Pinpoint the cell where the given text exists, returning its (x, y) midpoint coordinate. 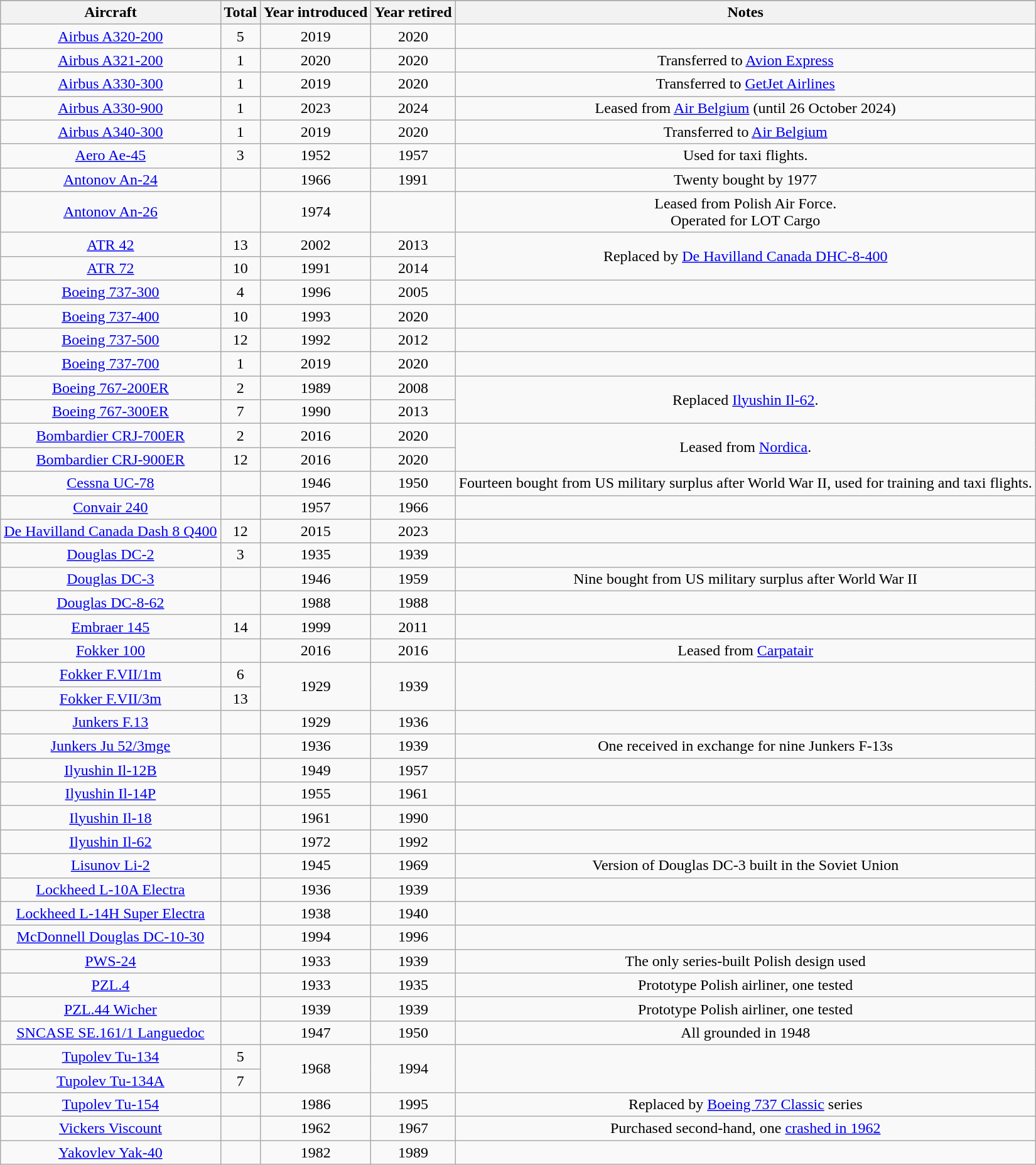
6 (240, 674)
Replaced by Boeing 737 Classic series (745, 1105)
Boeing 737-700 (111, 364)
1952 (316, 156)
Total (240, 13)
Bombardier CRJ-900ER (111, 459)
1995 (413, 1105)
14 (240, 626)
ATR 42 (111, 244)
2014 (413, 268)
Tupolev Tu-134 (111, 1056)
1982 (316, 1152)
1967 (413, 1129)
Airbus A320-200 (111, 36)
Tupolev Tu-134A (111, 1080)
Tupolev Tu-154 (111, 1105)
Ilyushin Il-14P (111, 794)
2012 (413, 340)
Douglas DC-8-62 (111, 603)
Leased from Nordica. (745, 448)
Fokker F.VII/3m (111, 699)
Used for taxi flights. (745, 156)
Boeing 767-300ER (111, 412)
Transferred to Air Belgium (745, 132)
Convair 240 (111, 507)
ATR 72 (111, 268)
1962 (316, 1129)
Lockheed L-10A Electra (111, 889)
Leased from Polish Air Force.Operated for LOT Cargo (745, 212)
One received in exchange for nine Junkers F-13s (745, 746)
Year retired (413, 13)
Boeing 737-500 (111, 340)
Year introduced (316, 13)
Leased from Air Belgium (until 26 October 2024) (745, 108)
All grounded in 1948 (745, 1033)
Douglas DC-2 (111, 555)
1955 (316, 794)
1972 (316, 842)
Replaced by De Havilland Canada DHC-8-400 (745, 256)
Aero Ae-45 (111, 156)
1959 (413, 579)
Nine bought from US military surplus after World War II (745, 579)
2011 (413, 626)
Transferred to GetJet Airlines (745, 84)
Twenty bought by 1977 (745, 180)
Replaced Ilyushin Il-62. (745, 400)
Leased from Carpatair (745, 650)
McDonnell Douglas DC-10-30 (111, 937)
1940 (413, 913)
Fourteen bought from US military surplus after World War II, used for training and taxi flights. (745, 483)
2005 (413, 292)
Antonov An-24 (111, 180)
1986 (316, 1105)
Junkers F.13 (111, 722)
SNCASE SE.161/1 Languedoc (111, 1033)
1999 (316, 626)
1974 (316, 212)
2002 (316, 244)
De Havilland Canada Dash 8 Q400 (111, 531)
2024 (413, 108)
1949 (316, 770)
Transferred to Avion Express (745, 60)
PWS-24 (111, 961)
PZL.4 (111, 985)
1938 (316, 913)
2008 (413, 388)
Embraer 145 (111, 626)
2015 (316, 531)
4 (240, 292)
Purchased second-hand, one crashed in 1962 (745, 1129)
1945 (316, 866)
Airbus A321-200 (111, 60)
Yakovlev Yak-40 (111, 1152)
Lisunov Li-2 (111, 866)
Lockheed L-14H Super Electra (111, 913)
Junkers Ju 52/3mge (111, 746)
PZL.44 Wicher (111, 1009)
1968 (316, 1068)
Ilyushin Il-12B (111, 770)
1993 (316, 316)
Boeing 737-400 (111, 316)
Cessna UC-78 (111, 483)
Fokker F.VII/1m (111, 674)
Airbus A330-900 (111, 108)
Notes (745, 13)
Antonov An-26 (111, 212)
Bombardier CRJ-700ER (111, 436)
1969 (413, 866)
Vickers Viscount (111, 1129)
Fokker 100 (111, 650)
Version of Douglas DC-3 built in the Soviet Union (745, 866)
Boeing 767-200ER (111, 388)
Airbus A330-300 (111, 84)
Aircraft (111, 13)
Airbus A340-300 (111, 132)
The only series-built Polish design used (745, 961)
Douglas DC-3 (111, 579)
Ilyushin Il-62 (111, 842)
1947 (316, 1033)
Boeing 737-300 (111, 292)
Ilyushin Il-18 (111, 818)
